Detect which cell encompasses the target text, then output its [X, Y] center coordinate. 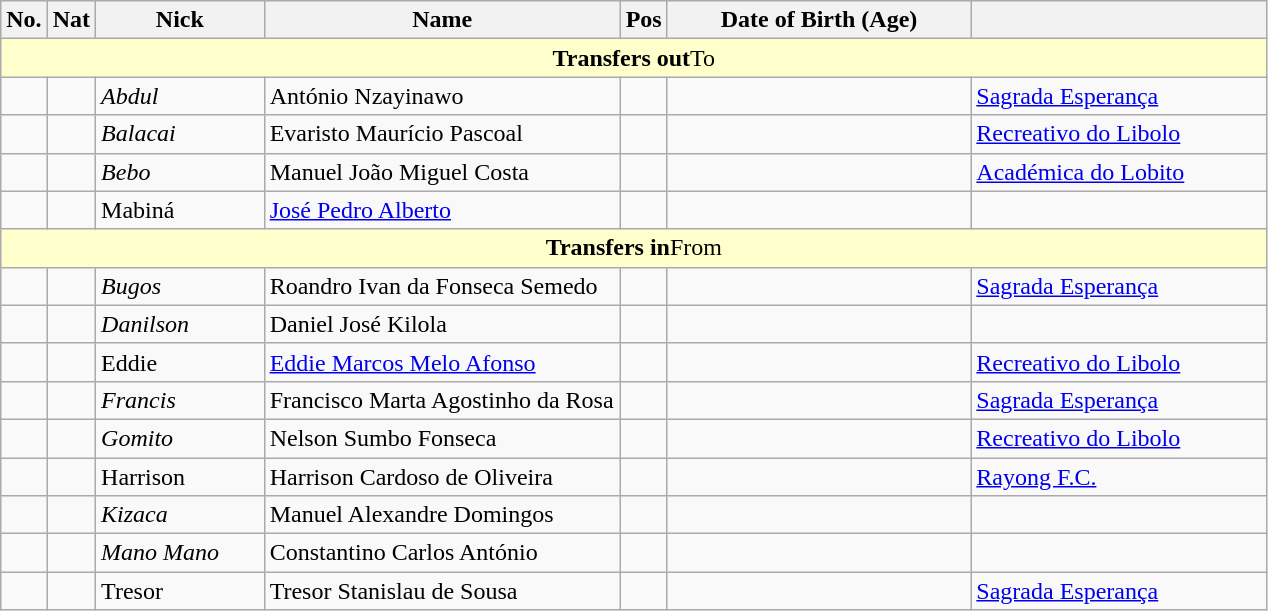
Manuel Alexandre Domingos [442, 515]
Académica do Lobito [1119, 172]
Bugos [180, 286]
António Nzayinawo [442, 96]
Harrison [180, 477]
Daniel José Kilola [442, 324]
Kizaca [180, 515]
Abdul [180, 96]
Nick [180, 20]
Date of Birth (Age) [819, 20]
Manuel João Miguel Costa [442, 172]
Constantino Carlos António [442, 553]
Name [442, 20]
Pos [644, 20]
No. [24, 20]
Harrison Cardoso de Oliveira [442, 477]
Rayong F.C. [1119, 477]
Tresor Stanislau de Sousa [442, 591]
Mabiná [180, 210]
Eddie [180, 362]
Bebo [180, 172]
Evaristo Maurício Pascoal [442, 134]
Eddie Marcos Melo Afonso [442, 362]
Transfers inFrom [634, 248]
Transfers outTo [634, 58]
Danilson [180, 324]
José Pedro Alberto [442, 210]
Nelson Sumbo Fonseca [442, 438]
Mano Mano [180, 553]
Gomito [180, 438]
Roandro Ivan da Fonseca Semedo [442, 286]
Francisco Marta Agostinho da Rosa [442, 400]
Balacai [180, 134]
Tresor [180, 591]
Francis [180, 400]
Nat [71, 20]
